Return the (x, y) coordinate for the center point of the cell that contains the specified text.  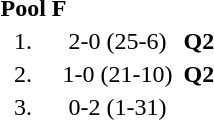
1-0 (21-10) (118, 74)
2-0 (25-6) (118, 41)
